Return the [X, Y] coordinate for the center point of the cell that contains the specified text.  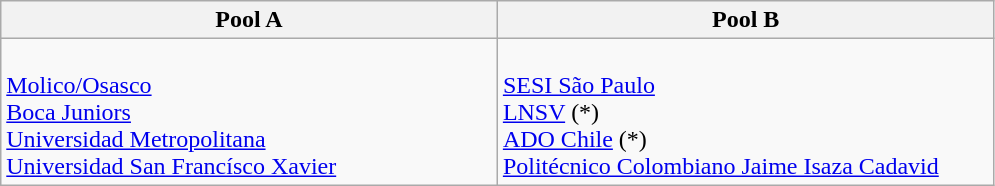
Molico/Osasco Boca Juniors Universidad Metropolitana Universidad San Francísco Xavier [250, 112]
Pool B [746, 20]
SESI São Paulo LNSV (*) ADO Chile (*) Politécnico Colombiano Jaime Isaza Cadavid [746, 112]
Pool A [250, 20]
